Scan for the cell matching the given text and deliver its [x, y] coordinate at center. 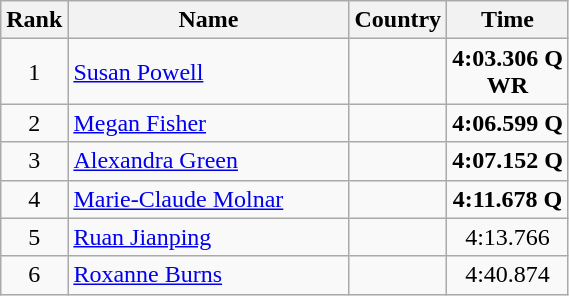
4:07.152 Q [508, 161]
4:13.766 [508, 237]
4 [34, 199]
Marie-Claude Molnar [208, 199]
3 [34, 161]
Roxanne Burns [208, 275]
Ruan Jianping [208, 237]
Alexandra Green [208, 161]
Rank [34, 20]
Time [508, 20]
6 [34, 275]
4:03.306 Q WR [508, 72]
Name [208, 20]
4:40.874 [508, 275]
Country [398, 20]
4:11.678 Q [508, 199]
5 [34, 237]
Susan Powell [208, 72]
4:06.599 Q [508, 123]
2 [34, 123]
Megan Fisher [208, 123]
1 [34, 72]
